Pinpoint the cell where the given text exists, returning its (X, Y) midpoint coordinate. 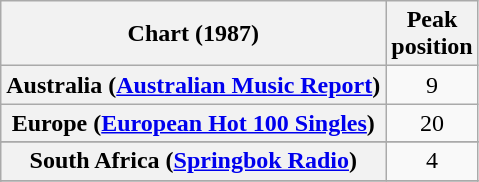
Peakposition (432, 34)
Chart (1987) (194, 34)
Australia (Australian Music Report) (194, 85)
South Africa (Springbok Radio) (194, 161)
Europe (European Hot 100 Singles) (194, 123)
4 (432, 161)
9 (432, 85)
20 (432, 123)
